For the text-containing cell, return its midpoint in (x, y) coordinate format. 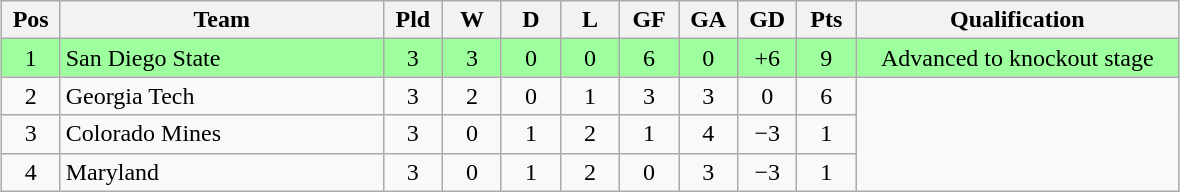
San Diego State (222, 58)
GF (650, 20)
Pld (412, 20)
GD (768, 20)
+6 (768, 58)
Pts (826, 20)
L (590, 20)
Maryland (222, 172)
D (530, 20)
GA (708, 20)
Colorado Mines (222, 134)
Advanced to knockout stage (1018, 58)
Georgia Tech (222, 96)
W (472, 20)
Team (222, 20)
Qualification (1018, 20)
9 (826, 58)
Pos (30, 20)
